Find where the given text appears and provide that cell's center as [x, y] coordinate. 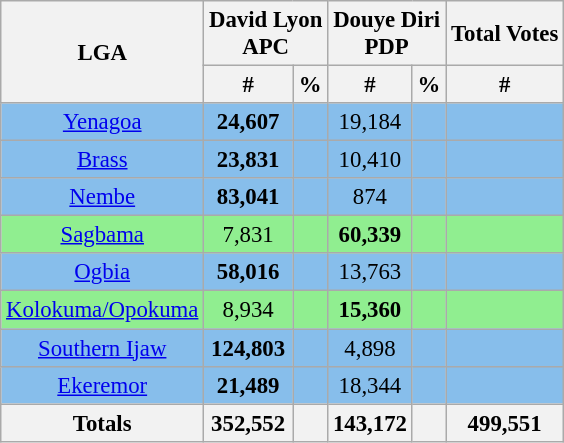
David LyonAPC [266, 34]
13,763 [370, 273]
Total Votes [505, 34]
Kolokuma/Opokuma [102, 310]
Southern Ijaw [102, 348]
499,551 [505, 423]
8,934 [248, 310]
Brass [102, 160]
24,607 [248, 122]
Douye DiriPDP [387, 34]
Ekeremor [102, 385]
124,803 [248, 348]
Sagbama [102, 235]
19,184 [370, 122]
83,041 [248, 197]
352,552 [248, 423]
4,898 [370, 348]
23,831 [248, 160]
Ogbia [102, 273]
Yenagoa [102, 122]
18,344 [370, 385]
21,489 [248, 385]
Totals [102, 423]
874 [370, 197]
143,172 [370, 423]
Nembe [102, 197]
58,016 [248, 273]
7,831 [248, 235]
LGA [102, 52]
15,360 [370, 310]
60,339 [370, 235]
10,410 [370, 160]
